Determine the [X, Y] coordinate at the center of the cell enclosing the given text.  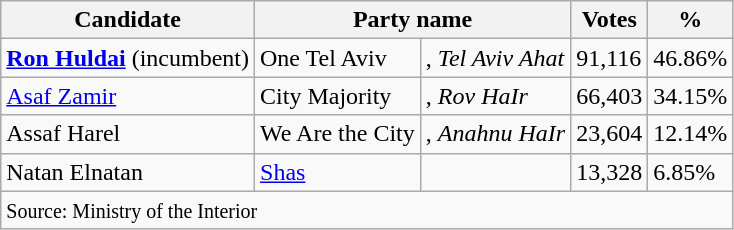
, Anahnu HaIr [495, 134]
Natan Elnatan [128, 172]
Candidate [128, 20]
Asaf Zamir [128, 96]
34.15% [690, 96]
12.14% [690, 134]
% [690, 20]
91,116 [610, 58]
6.85% [690, 172]
66,403 [610, 96]
Assaf Harel [128, 134]
, Rov HaIr [495, 96]
City Majority [338, 96]
23,604 [610, 134]
One Tel Aviv [338, 58]
We Are the City [338, 134]
Party name [413, 20]
Source: Ministry of the Interior [367, 210]
46.86% [690, 58]
Ron Huldai (incumbent) [128, 58]
Votes [610, 20]
13,328 [610, 172]
Shas [338, 172]
, Tel Aviv Ahat [495, 58]
